From the cell containing the given text, extract its center point as (X, Y) coordinate. 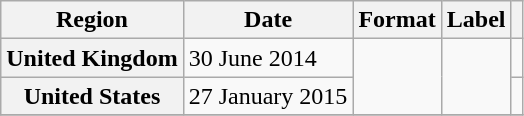
Label (476, 20)
27 January 2015 (268, 96)
Region (92, 20)
30 June 2014 (268, 58)
United States (92, 96)
Format (397, 20)
United Kingdom (92, 58)
Date (268, 20)
